Capture the cell that displays the provided text and extract its [X, Y] central coordinate. 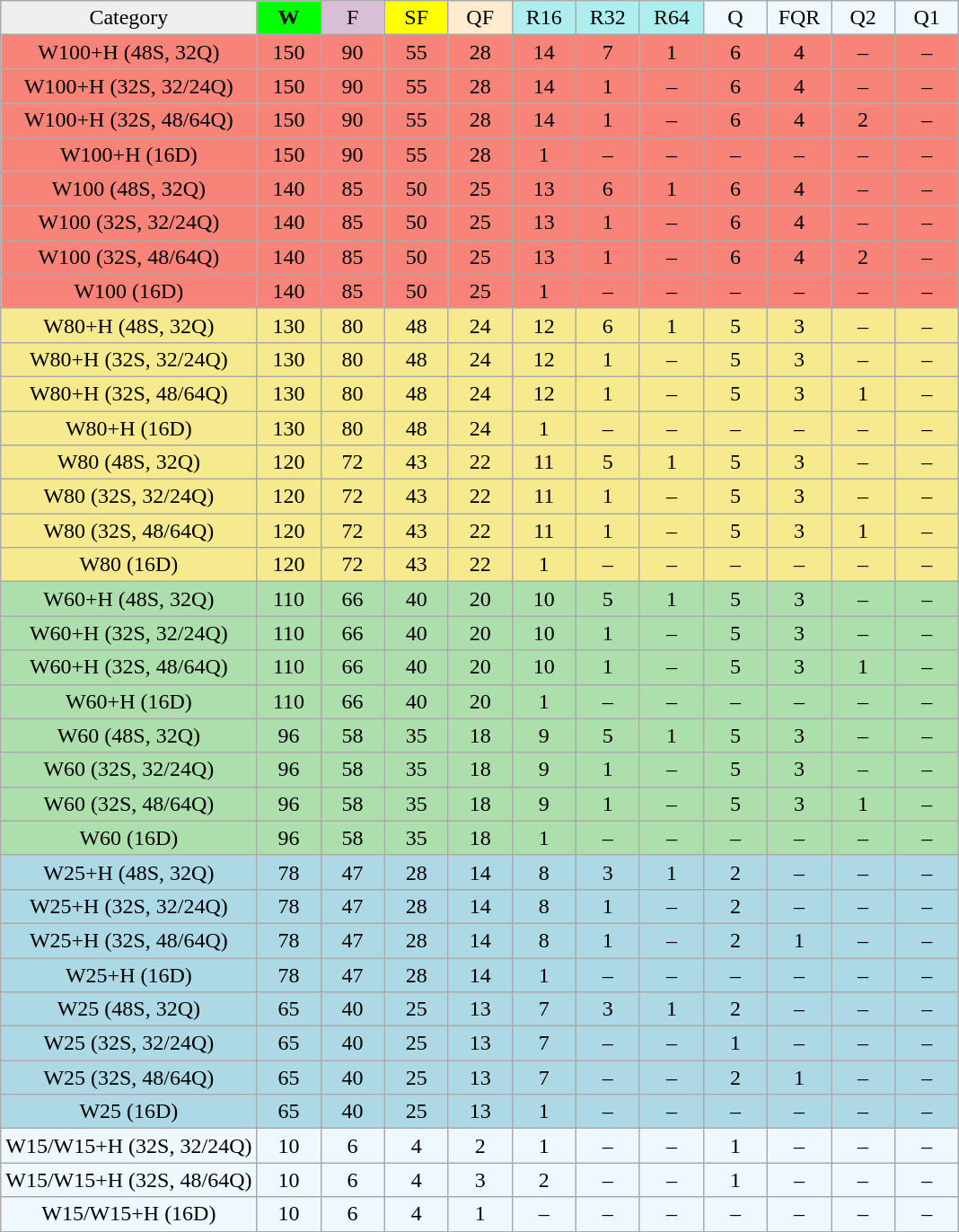
R16 [544, 18]
W60 (32S, 48/64Q) [129, 804]
QF [479, 18]
W60+H (16D) [129, 701]
W100+H (48S, 32Q) [129, 52]
W60+H (32S, 48/64Q) [129, 667]
W60 (32S, 32/24Q) [129, 770]
W60+H (32S, 32/24Q) [129, 633]
W25 (48S, 32Q) [129, 1009]
W100+H (32S, 32/24Q) [129, 86]
W25 (16D) [129, 1112]
W80 (32S, 32/24Q) [129, 497]
W80 (32S, 48/64Q) [129, 531]
W60 (48S, 32Q) [129, 735]
W100+H (32S, 48/64Q) [129, 120]
W100 (16D) [129, 291]
W [289, 18]
W25 (32S, 48/64Q) [129, 1078]
W100+H (16D) [129, 154]
FQR [799, 18]
W15/W15+H (32S, 32/24Q) [129, 1146]
W25+H (32S, 48/64Q) [129, 940]
W15/W15+H (32S, 48/64Q) [129, 1180]
Q1 [927, 18]
W80+H (32S, 48/64Q) [129, 393]
R64 [672, 18]
W80 (48S, 32Q) [129, 462]
SF [417, 18]
W80+H (32S, 32/24Q) [129, 359]
W25 (32S, 32/24Q) [129, 1043]
W25+H (32S, 32/24Q) [129, 906]
W80 (16D) [129, 565]
W100 (32S, 48/64Q) [129, 257]
W25+H (16D) [129, 974]
W15/W15+H (16D) [129, 1214]
Q [735, 18]
F [352, 18]
W60 (16D) [129, 838]
R32 [607, 18]
W100 (32S, 32/24Q) [129, 223]
W80+H (16D) [129, 428]
W25+H (48S, 32Q) [129, 872]
Category [129, 18]
Q2 [864, 18]
W80+H (48S, 32Q) [129, 325]
W100 (48S, 32Q) [129, 189]
W60+H (48S, 32Q) [129, 599]
